Extract the [x, y] coordinate from the center of the cell holding the provided text.  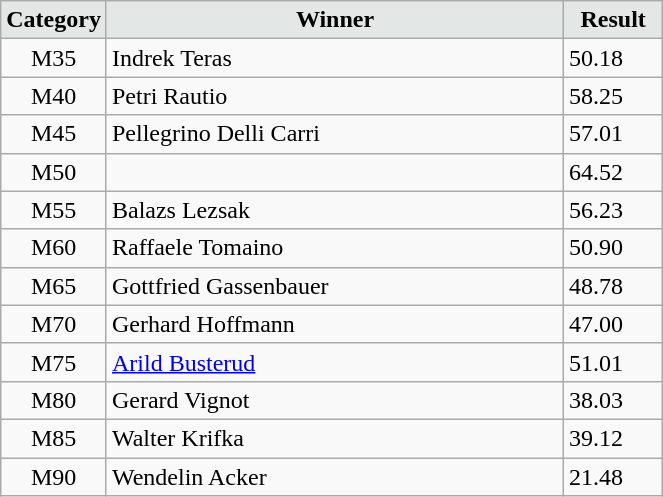
21.48 [614, 477]
Category [54, 20]
Winner [334, 20]
56.23 [614, 210]
64.52 [614, 172]
M60 [54, 248]
Balazs Lezsak [334, 210]
M70 [54, 324]
Gottfried Gassenbauer [334, 286]
47.00 [614, 324]
Indrek Teras [334, 58]
Petri Rautio [334, 96]
57.01 [614, 134]
M45 [54, 134]
Pellegrino Delli Carri [334, 134]
M85 [54, 438]
50.18 [614, 58]
58.25 [614, 96]
50.90 [614, 248]
Arild Busterud [334, 362]
Gerhard Hoffmann [334, 324]
M90 [54, 477]
Result [614, 20]
M55 [54, 210]
M65 [54, 286]
39.12 [614, 438]
M40 [54, 96]
Wendelin Acker [334, 477]
M50 [54, 172]
Walter Krifka [334, 438]
M35 [54, 58]
48.78 [614, 286]
Gerard Vignot [334, 400]
38.03 [614, 400]
M75 [54, 362]
Raffaele Tomaino [334, 248]
51.01 [614, 362]
M80 [54, 400]
